Identify which cell holds the provided text, then report its [x, y] central coordinate. 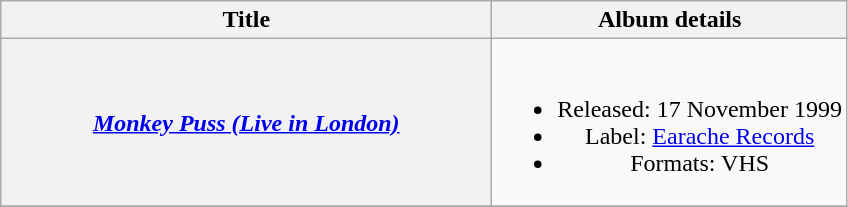
Released: 17 November 1999Label: Earache RecordsFormats: VHS [670, 122]
Title [246, 20]
Album details [670, 20]
Monkey Puss (Live in London) [246, 122]
